For the text-containing cell, return its midpoint in (x, y) coordinate format. 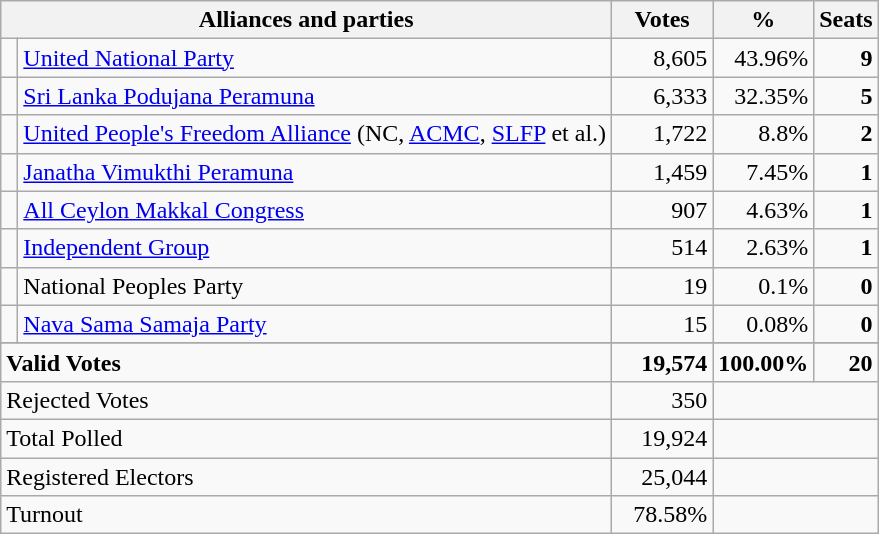
32.35% (764, 96)
0.08% (764, 324)
1,459 (662, 172)
0.1% (764, 286)
% (764, 20)
Turnout (306, 515)
43.96% (764, 58)
1,722 (662, 134)
2.63% (764, 248)
National Peoples Party (315, 286)
4.63% (764, 210)
9 (846, 58)
Janatha Vimukthi Peramuna (315, 172)
8.8% (764, 134)
100.00% (764, 362)
8,605 (662, 58)
19 (662, 286)
514 (662, 248)
United People's Freedom Alliance (NC, ACMC, SLFP et al.) (315, 134)
Rejected Votes (306, 400)
350 (662, 400)
7.45% (764, 172)
78.58% (662, 515)
19,924 (662, 438)
All Ceylon Makkal Congress (315, 210)
20 (846, 362)
Registered Electors (306, 477)
19,574 (662, 362)
25,044 (662, 477)
907 (662, 210)
15 (662, 324)
6,333 (662, 96)
Sri Lanka Podujana Peramuna (315, 96)
5 (846, 96)
Votes (662, 20)
Nava Sama Samaja Party (315, 324)
Valid Votes (306, 362)
2 (846, 134)
United National Party (315, 58)
Total Polled (306, 438)
Independent Group (315, 248)
Seats (846, 20)
Alliances and parties (306, 20)
